Pinpoint the cell where the given text exists, returning its (x, y) midpoint coordinate. 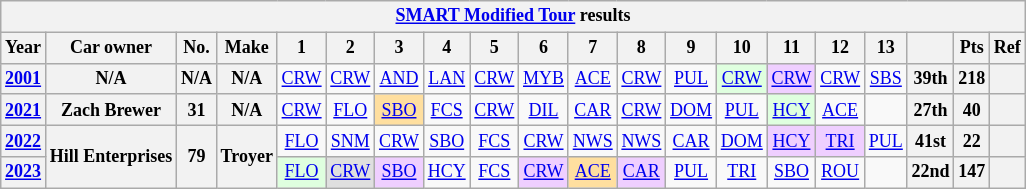
ROU (840, 172)
79 (197, 156)
Zach Brewer (110, 110)
2023 (24, 172)
Hill Enterprises (110, 156)
2001 (24, 78)
Make (246, 48)
3 (400, 48)
8 (642, 48)
41st (930, 140)
218 (972, 78)
Car owner (110, 48)
13 (886, 48)
SNM (350, 140)
LAN (446, 78)
No. (197, 48)
9 (692, 48)
147 (972, 172)
SMART Modified Tour results (513, 16)
Year (24, 48)
11 (792, 48)
1 (302, 48)
2021 (24, 110)
6 (544, 48)
27th (930, 110)
SBS (886, 78)
4 (446, 48)
DIL (544, 110)
Pts (972, 48)
MYB (544, 78)
39th (930, 78)
22nd (930, 172)
31 (197, 110)
2022 (24, 140)
Ref (1008, 48)
Troyer (246, 156)
22 (972, 140)
40 (972, 110)
7 (592, 48)
12 (840, 48)
AND (400, 78)
5 (494, 48)
10 (742, 48)
2 (350, 48)
